Capture the cell that displays the provided text and extract its [X, Y] central coordinate. 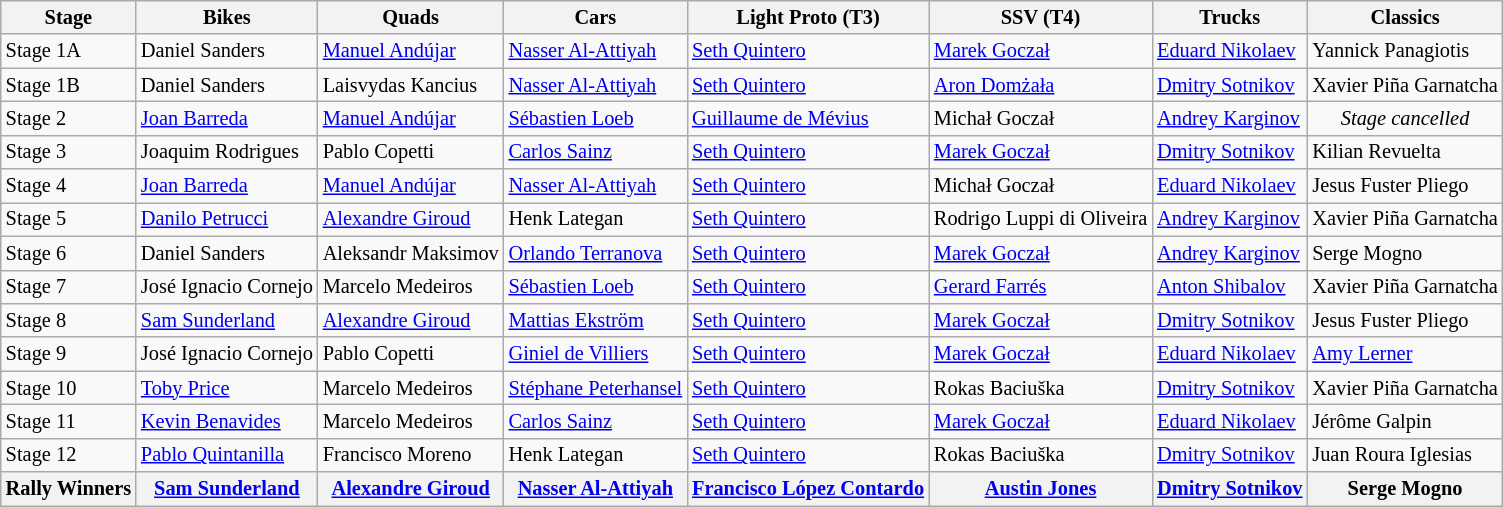
Juan Roura Iglesias [1404, 455]
Stage 12 [68, 455]
Guillaume de Mévius [808, 118]
Pablo Quintanilla [227, 455]
Stage 11 [68, 421]
Stage 8 [68, 320]
Cars [596, 17]
Trucks [1230, 17]
Yannick Panagiotis [1404, 51]
Gerard Farrés [1040, 287]
SSV (T4) [1040, 17]
Mattias Ekström [596, 320]
Light Proto (T3) [808, 17]
Kevin Benavides [227, 421]
Bikes [227, 17]
Quads [411, 17]
Jérôme Galpin [1404, 421]
Stéphane Peterhansel [596, 388]
Kilian Revuelta [1404, 152]
Aron Domżała [1040, 85]
Stage 6 [68, 253]
Stage 9 [68, 354]
Anton Shibalov [1230, 287]
Francisco Moreno [411, 455]
Francisco López Contardo [808, 489]
Stage 5 [68, 219]
Orlando Terranova [596, 253]
Joaquim Rodrigues [227, 152]
Laisvydas Kancius [411, 85]
Stage 7 [68, 287]
Stage 3 [68, 152]
Danilo Petrucci [227, 219]
Rally Winners [68, 489]
Stage cancelled [1404, 118]
Toby Price [227, 388]
Austin Jones [1040, 489]
Stage 1A [68, 51]
Stage 1B [68, 85]
Amy Lerner [1404, 354]
Classics [1404, 17]
Aleksandr Maksimov [411, 253]
Rodrigo Luppi di Oliveira [1040, 219]
Stage 2 [68, 118]
Stage 4 [68, 186]
Stage 10 [68, 388]
Stage [68, 17]
Giniel de Villiers [596, 354]
